Determine the (X, Y) coordinate at the center of the cell enclosing the given text.  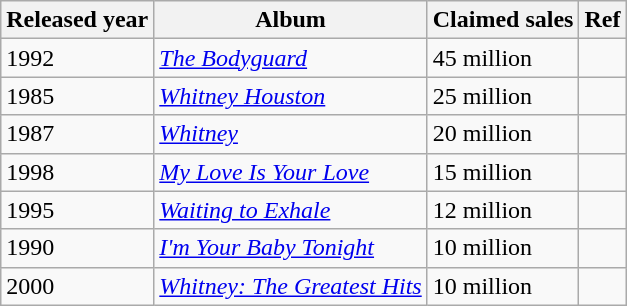
The Bodyguard (290, 58)
1987 (78, 134)
My Love Is Your Love (290, 172)
Whitney (290, 134)
Ref (602, 20)
1990 (78, 248)
12 million (503, 210)
I'm Your Baby Tonight (290, 248)
45 million (503, 58)
1985 (78, 96)
Album (290, 20)
20 million (503, 134)
Whitney Houston (290, 96)
1992 (78, 58)
15 million (503, 172)
1998 (78, 172)
Waiting to Exhale (290, 210)
1995 (78, 210)
Released year (78, 20)
Whitney: The Greatest Hits (290, 286)
25 million (503, 96)
Claimed sales (503, 20)
2000 (78, 286)
